Determine the [x, y] coordinate at the center of the cell enclosing the given text.  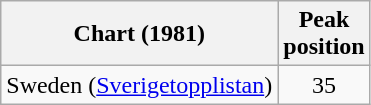
Chart (1981) [140, 34]
Sweden (Sverigetopplistan) [140, 85]
35 [324, 85]
Peakposition [324, 34]
